Determine the (X, Y) coordinate at the center of the cell enclosing the given text.  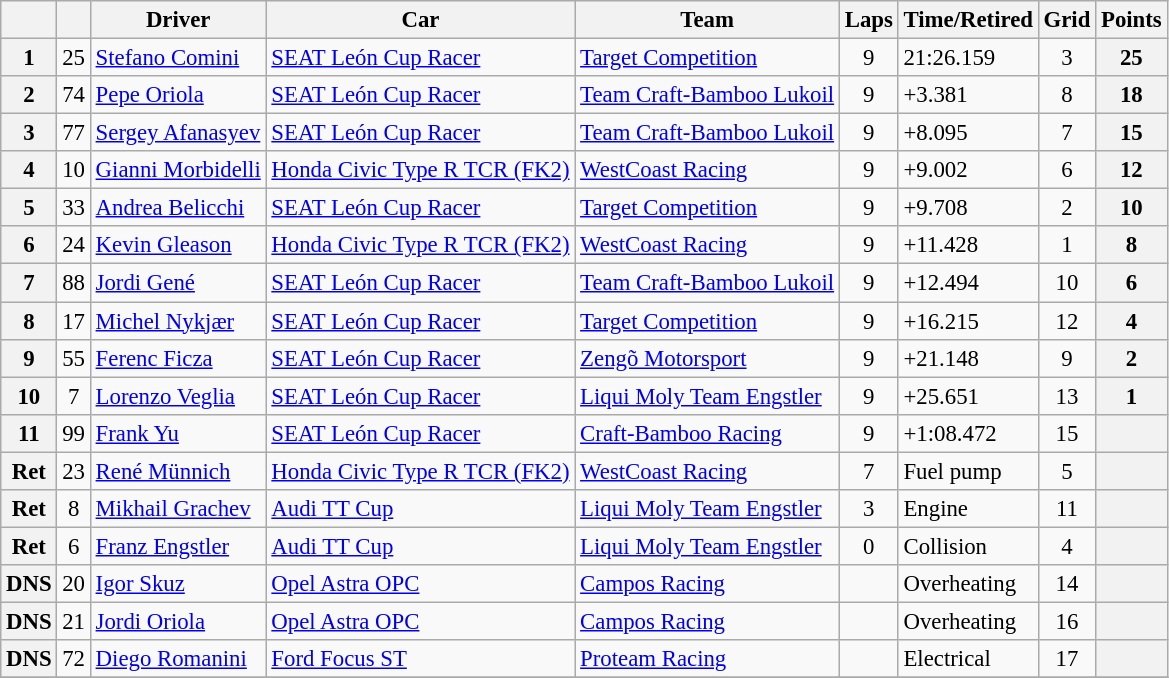
Team (708, 20)
Frank Yu (178, 433)
Collision (968, 546)
99 (74, 433)
Franz Engstler (178, 546)
Grid (1066, 20)
21 (74, 621)
14 (1066, 584)
Gianni Morbidelli (178, 170)
23 (74, 471)
Jordi Oriola (178, 621)
+12.494 (968, 283)
Mikhail Grachev (178, 509)
+3.381 (968, 95)
Electrical (968, 659)
Craft-Bamboo Racing (708, 433)
+8.095 (968, 133)
+9.002 (968, 170)
+16.215 (968, 321)
Points (1132, 20)
33 (74, 208)
Diego Romanini (178, 659)
13 (1066, 396)
0 (868, 546)
Time/Retired (968, 20)
Fuel pump (968, 471)
Andrea Belicchi (178, 208)
René Münnich (178, 471)
77 (74, 133)
+9.708 (968, 208)
Jordi Gené (178, 283)
Lorenzo Veglia (178, 396)
55 (74, 358)
Stefano Comini (178, 58)
+25.651 (968, 396)
Igor Skuz (178, 584)
Ferenc Ficza (178, 358)
Car (420, 20)
24 (74, 245)
Driver (178, 20)
Michel Nykjær (178, 321)
Laps (868, 20)
20 (74, 584)
+1:08.472 (968, 433)
18 (1132, 95)
+11.428 (968, 245)
Ford Focus ST (420, 659)
74 (74, 95)
16 (1066, 621)
21:26.159 (968, 58)
72 (74, 659)
88 (74, 283)
Engine (968, 509)
Pepe Oriola (178, 95)
Proteam Racing (708, 659)
Sergey Afanasyev (178, 133)
Zengõ Motorsport (708, 358)
Kevin Gleason (178, 245)
+21.148 (968, 358)
